For the text-containing cell, return its midpoint in (x, y) coordinate format. 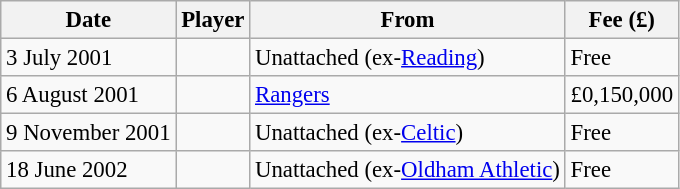
6 August 2001 (88, 95)
Unattached (ex-Reading) (408, 58)
3 July 2001 (88, 58)
Unattached (ex-Celtic) (408, 133)
Date (88, 20)
Unattached (ex-Oldham Athletic) (408, 170)
Fee (£) (622, 20)
9 November 2001 (88, 133)
18 June 2002 (88, 170)
From (408, 20)
Rangers (408, 95)
£0,150,000 (622, 95)
Player (213, 20)
